Locate the cell with the specified text and output its (x, y) center coordinate. 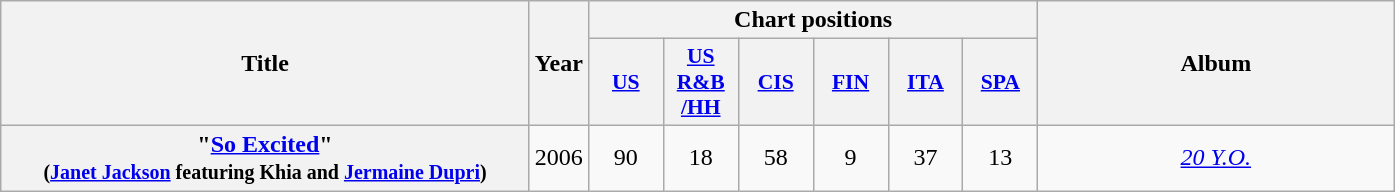
SPA (1000, 82)
9 (850, 158)
ITA (926, 82)
Year (558, 64)
FIN (850, 82)
58 (776, 158)
Chart positions (812, 20)
37 (926, 158)
18 (700, 158)
US R&B/HH (700, 82)
CIS (776, 82)
"So Excited"(Janet Jackson featuring Khia and Jermaine Dupri) (266, 158)
2006 (558, 158)
Album (1216, 64)
13 (1000, 158)
20 Y.O. (1216, 158)
US (626, 82)
90 (626, 158)
Title (266, 64)
